Locate the cell with the specified text and output its [x, y] center coordinate. 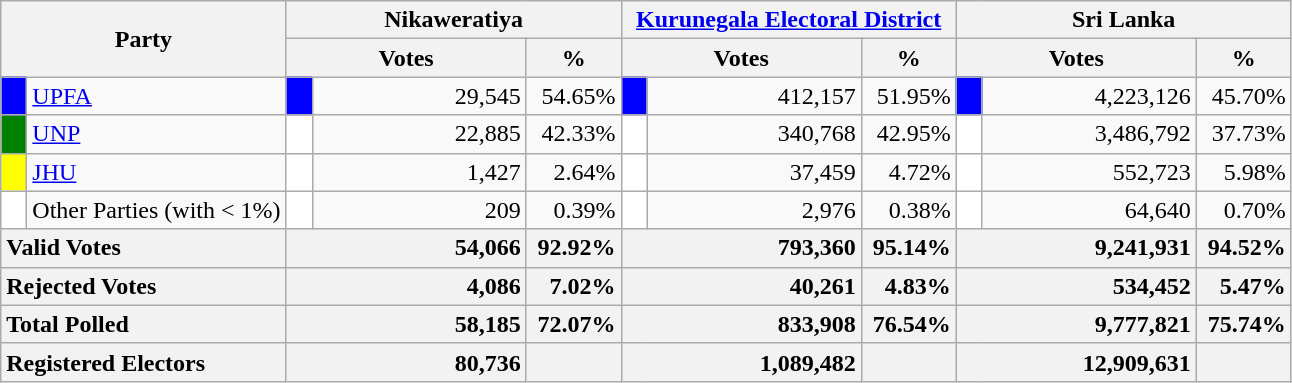
Party [144, 39]
UNP [156, 134]
54.65% [574, 96]
37.73% [1244, 134]
1,089,482 [741, 362]
5.98% [1244, 172]
JHU [156, 172]
5.47% [1244, 286]
Rejected Votes [144, 286]
Valid Votes [144, 248]
0.39% [574, 210]
42.95% [908, 134]
793,360 [741, 248]
54,066 [406, 248]
Registered Electors [144, 362]
9,241,931 [1076, 248]
80,736 [406, 362]
4.83% [908, 286]
0.70% [1244, 210]
7.02% [574, 286]
45.70% [1244, 96]
209 [419, 210]
Nikaweratiya [454, 20]
92.92% [574, 248]
2.64% [574, 172]
Total Polled [144, 324]
72.07% [574, 324]
64,640 [1089, 210]
1,427 [419, 172]
9,777,821 [1076, 324]
534,452 [1076, 286]
40,261 [741, 286]
76.54% [908, 324]
Kurunegala Electoral District [788, 20]
0.38% [908, 210]
37,459 [754, 172]
Sri Lanka [1124, 20]
42.33% [574, 134]
94.52% [1244, 248]
75.74% [1244, 324]
Other Parties (with < 1%) [156, 210]
2,976 [754, 210]
UPFA [156, 96]
12,909,631 [1076, 362]
340,768 [754, 134]
58,185 [406, 324]
4,223,126 [1089, 96]
4.72% [908, 172]
22,885 [419, 134]
95.14% [908, 248]
51.95% [908, 96]
3,486,792 [1089, 134]
29,545 [419, 96]
552,723 [1089, 172]
412,157 [754, 96]
833,908 [741, 324]
4,086 [406, 286]
